Provide the (X, Y) coordinate of the cell's center where the given text is located.  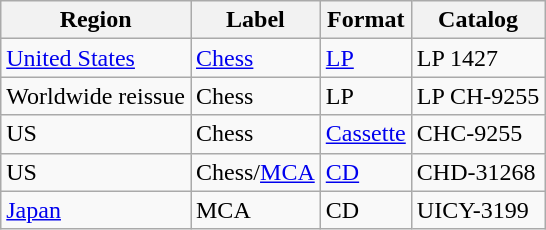
Catalog (478, 20)
LP CH-9255 (478, 96)
Cassette (366, 134)
CHD-31268 (478, 172)
Region (96, 20)
UICY-3199 (478, 210)
LP 1427 (478, 58)
MCA (255, 210)
Format (366, 20)
Japan (96, 210)
Worldwide reissue (96, 96)
United States (96, 58)
CHC-9255 (478, 134)
Chess/MCA (255, 172)
Label (255, 20)
